Search for the cell housing the specified text and yield its [X, Y] center coordinate. 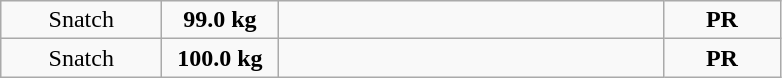
100.0 kg [220, 58]
99.0 kg [220, 20]
